Scan for the cell matching the given text and deliver its [x, y] coordinate at center. 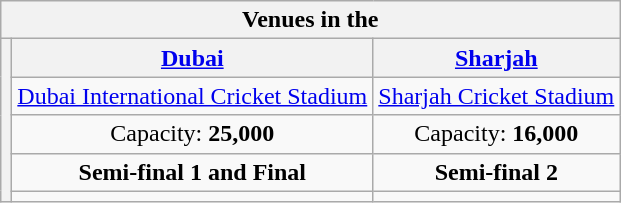
Sharjah [496, 58]
Venues in the [310, 20]
Capacity: 25,000 [192, 134]
Dubai [192, 58]
Sharjah Cricket Stadium [496, 96]
Semi-final 1 and Final [192, 172]
Capacity: 16,000 [496, 134]
Dubai International Cricket Stadium [192, 96]
Semi-final 2 [496, 172]
